Extract the [X, Y] coordinate from the center of the cell holding the provided text.  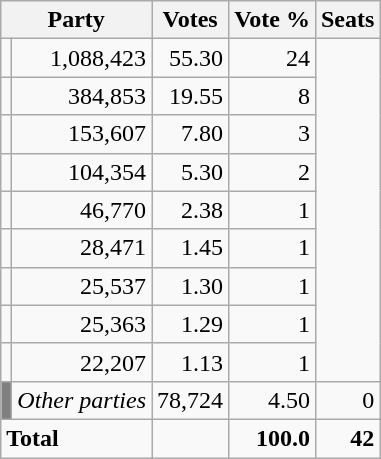
78,724 [190, 400]
1.30 [190, 286]
5.30 [190, 172]
4.50 [272, 400]
1.13 [190, 362]
8 [272, 96]
25,537 [82, 286]
2.38 [190, 210]
Other parties [82, 400]
42 [347, 438]
28,471 [82, 248]
Seats [347, 20]
55.30 [190, 58]
25,363 [82, 324]
22,207 [82, 362]
19.55 [190, 96]
46,770 [82, 210]
104,354 [82, 172]
1.29 [190, 324]
1.45 [190, 248]
24 [272, 58]
Party [76, 20]
153,607 [82, 134]
7.80 [190, 134]
0 [347, 400]
100.0 [272, 438]
1,088,423 [82, 58]
Vote % [272, 20]
Votes [190, 20]
2 [272, 172]
Total [76, 438]
3 [272, 134]
384,853 [82, 96]
